From the cell containing the given text, extract its center point as [x, y] coordinate. 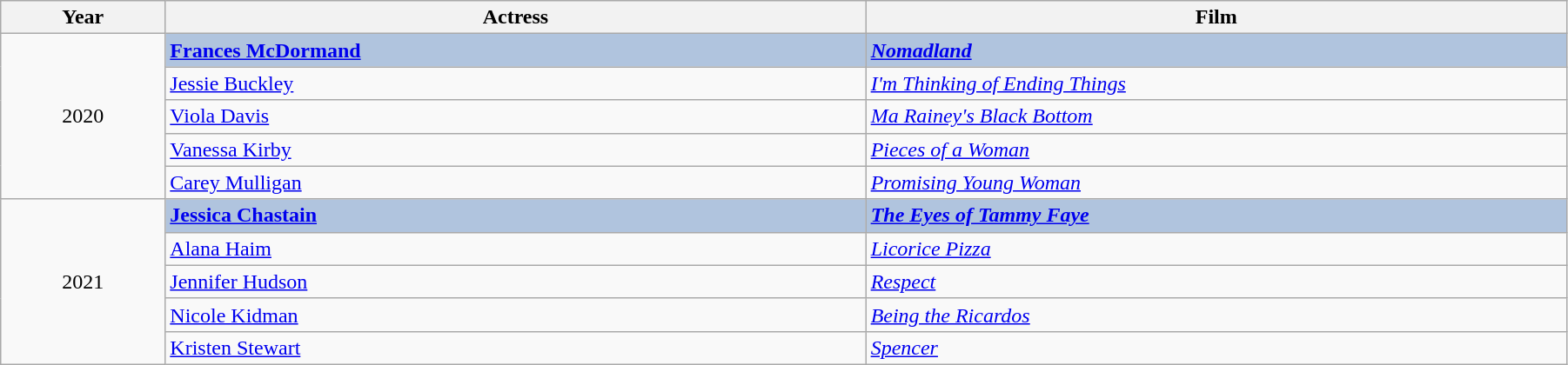
Jessie Buckley [515, 83]
Spencer [1216, 348]
Ma Rainey's Black Bottom [1216, 116]
Pieces of a Woman [1216, 149]
The Eyes of Tammy Faye [1216, 216]
Viola Davis [515, 116]
Carey Mulligan [515, 182]
Nicole Kidman [515, 315]
Film [1216, 17]
I'm Thinking of Ending Things [1216, 83]
Frances McDormand [515, 50]
2021 [84, 282]
Vanessa Kirby [515, 149]
Promising Young Woman [1216, 182]
Jessica Chastain [515, 216]
Nomadland [1216, 50]
Respect [1216, 282]
2020 [84, 116]
Actress [515, 17]
Licorice Pizza [1216, 249]
Jennifer Hudson [515, 282]
Alana Haim [515, 249]
Year [84, 17]
Kristen Stewart [515, 348]
Being the Ricardos [1216, 315]
